Detect which cell encompasses the target text, then output its (x, y) center coordinate. 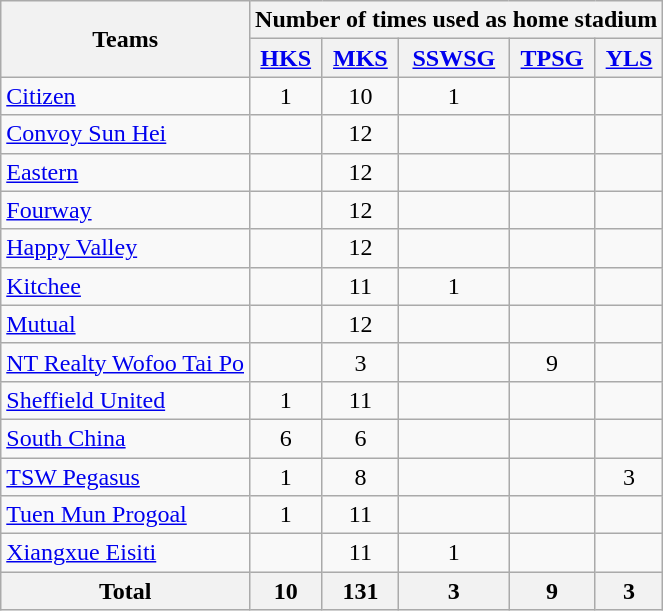
SSWSG (454, 58)
Number of times used as home stadium (456, 20)
TSW Pegasus (126, 477)
Citizen (126, 96)
Sheffield United (126, 400)
NT Realty Wofoo Tai Po (126, 362)
Convoy Sun Hei (126, 134)
Happy Valley (126, 248)
Total (126, 591)
YLS (629, 58)
Tuen Mun Progoal (126, 515)
Teams (126, 39)
HKS (286, 58)
TPSG (552, 58)
Eastern (126, 172)
Mutual (126, 324)
Kitchee (126, 286)
131 (360, 591)
MKS (360, 58)
Xiangxue Eisiti (126, 553)
8 (360, 477)
Fourway (126, 210)
South China (126, 438)
